Search for the cell housing the specified text and yield its (x, y) center coordinate. 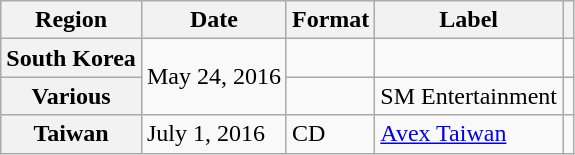
Various (72, 96)
Region (72, 20)
Taiwan (72, 134)
Avex Taiwan (469, 134)
Date (214, 20)
Format (330, 20)
May 24, 2016 (214, 77)
South Korea (72, 58)
Label (469, 20)
July 1, 2016 (214, 134)
CD (330, 134)
SM Entertainment (469, 96)
